Extract the [X, Y] coordinate from the center of the cell holding the provided text.  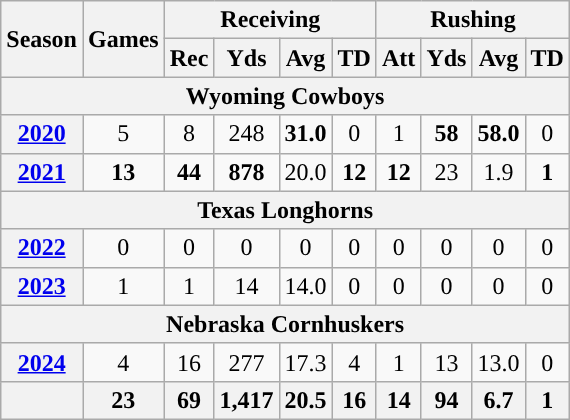
14.0 [306, 286]
Games [123, 39]
Receiving [270, 20]
58.0 [498, 134]
878 [246, 172]
2020 [42, 134]
13.0 [498, 362]
Nebraska Cornhuskers [286, 324]
20.0 [306, 172]
Wyoming Cowboys [286, 96]
Texas Longhorns [286, 210]
17.3 [306, 362]
248 [246, 134]
69 [189, 400]
2024 [42, 362]
44 [189, 172]
20.5 [306, 400]
Att [398, 58]
2021 [42, 172]
2022 [42, 248]
1.9 [498, 172]
Season [42, 39]
5 [123, 134]
58 [446, 134]
Rushing [472, 20]
8 [189, 134]
2023 [42, 286]
277 [246, 362]
31.0 [306, 134]
94 [446, 400]
Rec [189, 58]
1,417 [246, 400]
6.7 [498, 400]
